Determine the (x, y) coordinate at the center of the cell enclosing the given text.  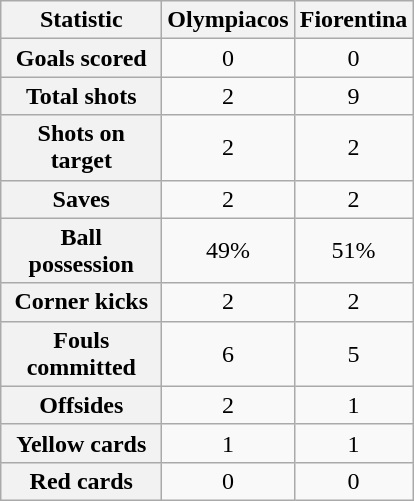
Ball possession (82, 250)
Red cards (82, 481)
9 (354, 96)
Total shots (82, 96)
49% (228, 250)
6 (228, 354)
Offsides (82, 405)
Goals scored (82, 58)
Fiorentina (354, 20)
Olympiacos (228, 20)
5 (354, 354)
Shots on target (82, 148)
Statistic (82, 20)
Corner kicks (82, 302)
51% (354, 250)
Yellow cards (82, 443)
Saves (82, 199)
Fouls committed (82, 354)
